Return [x, y] of the center of cell containing provided text 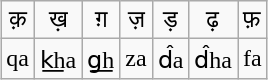
k͟ha [58, 59]
ख़ [58, 20]
qa [18, 59]
g͟h [101, 59]
d̂a [170, 59]
za [136, 59]
fa [253, 59]
फ़ [253, 20]
ढ़ [214, 20]
ज़ [136, 20]
ड़ [170, 20]
क़ [18, 20]
ग़ [101, 20]
d̂ha [214, 59]
